Provide the [X, Y] coordinate of the cell's center where the given text is located.  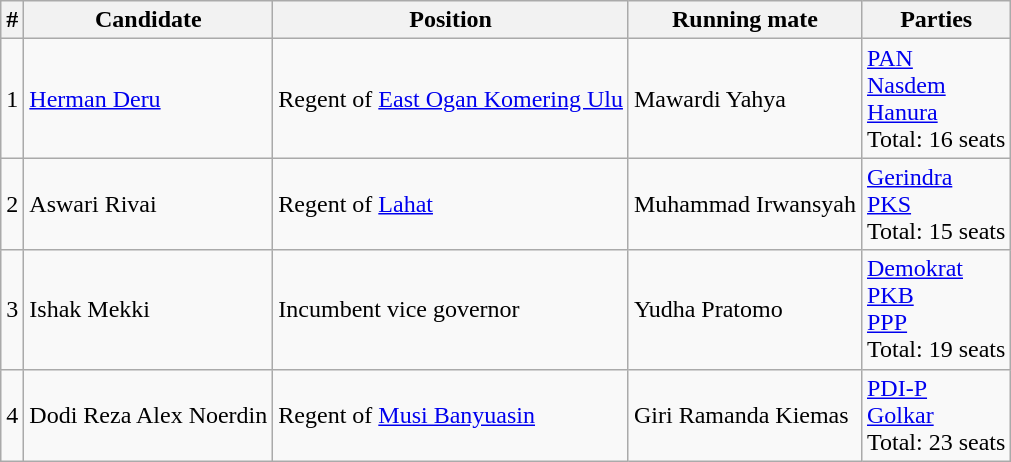
Regent of East Ogan Komering Ulu [451, 98]
Aswari Rivai [148, 204]
4 [12, 415]
Herman Deru [148, 98]
1 [12, 98]
Incumbent vice governor [451, 310]
# [12, 20]
Dodi Reza Alex Noerdin [148, 415]
PDI-PGolkarTotal: 23 seats [936, 415]
3 [12, 310]
Regent of Lahat [451, 204]
Muhammad Irwansyah [744, 204]
PANNasdemHanuraTotal: 16 seats [936, 98]
Yudha Pratomo [744, 310]
Parties [936, 20]
DemokratPKBPPPTotal: 19 seats [936, 310]
GerindraPKSTotal: 15 seats [936, 204]
Candidate [148, 20]
Giri Ramanda Kiemas [744, 415]
Position [451, 20]
Regent of Musi Banyuasin [451, 415]
Ishak Mekki [148, 310]
Running mate [744, 20]
Mawardi Yahya [744, 98]
2 [12, 204]
